Provide the [x, y] coordinate of the cell's center where the given text is located.  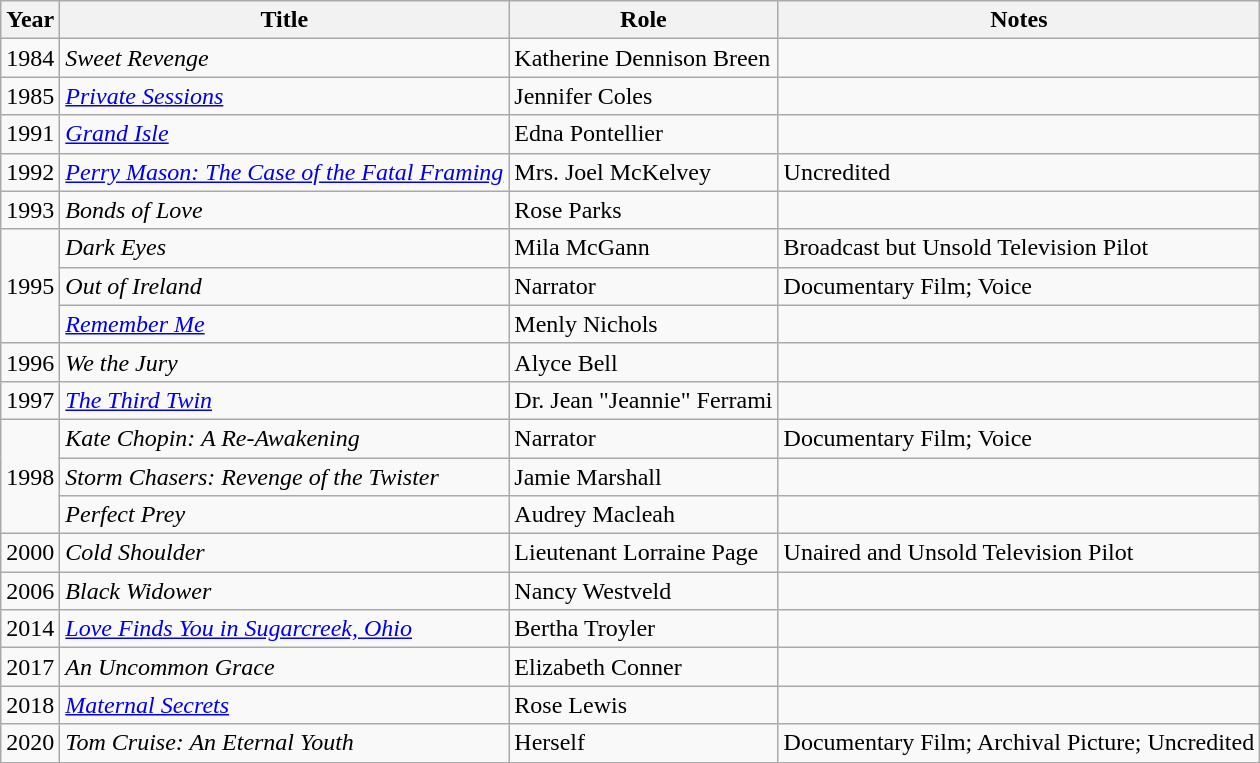
Rose Lewis [644, 705]
An Uncommon Grace [284, 667]
Nancy Westveld [644, 591]
2017 [30, 667]
1991 [30, 134]
Unaired and Unsold Television Pilot [1019, 553]
1996 [30, 362]
1992 [30, 172]
Jamie Marshall [644, 477]
Herself [644, 743]
Kate Chopin: A Re-Awakening [284, 438]
Role [644, 20]
The Third Twin [284, 400]
Mila McGann [644, 248]
Year [30, 20]
Uncredited [1019, 172]
Elizabeth Conner [644, 667]
We the Jury [284, 362]
Mrs. Joel McKelvey [644, 172]
Jennifer Coles [644, 96]
Broadcast but Unsold Television Pilot [1019, 248]
2006 [30, 591]
1997 [30, 400]
2014 [30, 629]
1984 [30, 58]
Perfect Prey [284, 515]
1998 [30, 476]
Menly Nichols [644, 324]
Alyce Bell [644, 362]
Katherine Dennison Breen [644, 58]
Cold Shoulder [284, 553]
1985 [30, 96]
2018 [30, 705]
Dark Eyes [284, 248]
Sweet Revenge [284, 58]
Documentary Film; Archival Picture; Uncredited [1019, 743]
Remember Me [284, 324]
2020 [30, 743]
Black Widower [284, 591]
Dr. Jean "Jeannie" Ferrami [644, 400]
Private Sessions [284, 96]
1995 [30, 286]
Grand Isle [284, 134]
Edna Pontellier [644, 134]
Notes [1019, 20]
Out of Ireland [284, 286]
Storm Chasers: Revenge of the Twister [284, 477]
Tom Cruise: An Eternal Youth [284, 743]
Title [284, 20]
Perry Mason: The Case of the Fatal Framing [284, 172]
Maternal Secrets [284, 705]
Bertha Troyler [644, 629]
Rose Parks [644, 210]
2000 [30, 553]
Lieutenant Lorraine Page [644, 553]
1993 [30, 210]
Love Finds You in Sugarcreek, Ohio [284, 629]
Bonds of Love [284, 210]
Audrey Macleah [644, 515]
